Detect which cell encompasses the target text, then output its (X, Y) center coordinate. 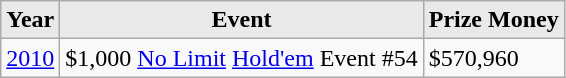
$1,000 No Limit Hold'em Event #54 (242, 58)
Event (242, 20)
Prize Money (494, 20)
2010 (30, 58)
$570,960 (494, 58)
Year (30, 20)
